Capture the cell that displays the provided text and extract its [X, Y] central coordinate. 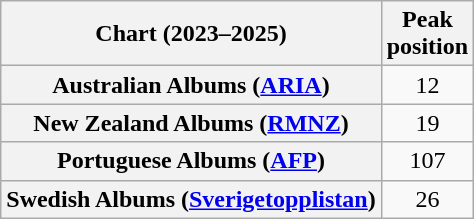
19 [427, 123]
107 [427, 161]
Portuguese Albums (AFP) [191, 161]
Australian Albums (ARIA) [191, 85]
New Zealand Albums (RMNZ) [191, 123]
26 [427, 199]
12 [427, 85]
Swedish Albums (Sverigetopplistan) [191, 199]
Chart (2023–2025) [191, 34]
Peakposition [427, 34]
